Capture the cell that displays the provided text and extract its [x, y] central coordinate. 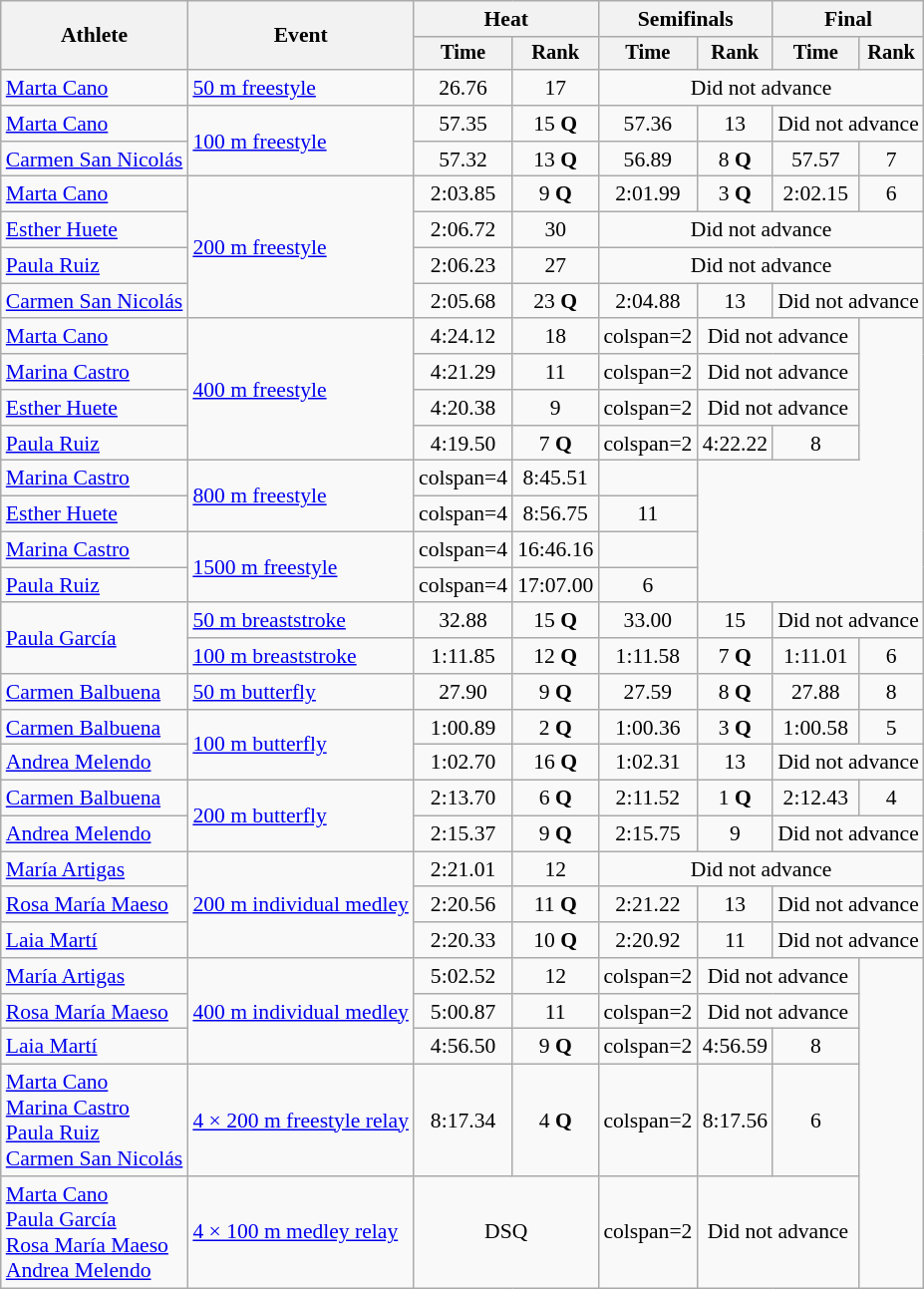
200 m freestyle [301, 247]
32.88 [462, 621]
6 Q [555, 799]
57.32 [462, 160]
4 × 100 m medley relay [301, 1232]
57.57 [815, 160]
400 m freestyle [301, 390]
26.76 [462, 88]
1:02.70 [462, 763]
1:00.89 [462, 728]
27.88 [815, 692]
8:17.34 [462, 1121]
2:15.37 [462, 834]
8:45.51 [555, 479]
56.89 [648, 160]
50 m breaststroke [301, 621]
Marta CanoPaula GarcíaRosa María MaesoAndrea Melendo [95, 1232]
2:15.75 [648, 834]
4:56.59 [735, 1047]
2:12.43 [815, 799]
Heat [506, 19]
100 m freestyle [301, 142]
33.00 [648, 621]
8:17.56 [735, 1121]
2:06.72 [462, 230]
1:00.58 [815, 728]
4:24.12 [462, 337]
Athlete [95, 36]
5:02.52 [462, 976]
200 m butterfly [301, 815]
Marta CanoMarina CastroPaula RuizCarmen San Nicolás [95, 1121]
4:22.22 [735, 444]
2:20.56 [462, 905]
7 [891, 160]
1 Q [735, 799]
16 Q [555, 763]
30 [555, 230]
57.35 [462, 124]
2:03.85 [462, 194]
Final [848, 19]
17:07.00 [555, 585]
2:02.15 [815, 194]
Paula García [95, 638]
Event [301, 36]
15 [735, 621]
4 [891, 799]
23 Q [555, 301]
400 m individual medley [301, 1011]
12 Q [555, 656]
13 Q [555, 160]
2:20.92 [648, 940]
100 m breaststroke [301, 656]
8:56.75 [555, 514]
4:20.38 [462, 408]
50 m butterfly [301, 692]
4 × 200 m freestyle relay [301, 1121]
2:13.70 [462, 799]
10 Q [555, 940]
50 m freestyle [301, 88]
2:11.52 [648, 799]
2:21.22 [648, 905]
2:01.99 [648, 194]
4 Q [555, 1121]
2:06.23 [462, 266]
1:11.85 [462, 656]
2:21.01 [462, 869]
200 m individual medley [301, 905]
1:00.36 [648, 728]
17 [555, 88]
2:20.33 [462, 940]
1:11.01 [815, 656]
16:46.16 [555, 550]
18 [555, 337]
27.90 [462, 692]
1:02.31 [648, 763]
57.36 [648, 124]
4:56.50 [462, 1047]
27 [555, 266]
2 Q [555, 728]
11 Q [555, 905]
2:04.88 [648, 301]
DSQ [506, 1232]
5 [891, 728]
1500 m freestyle [301, 568]
Semifinals [686, 19]
5:00.87 [462, 1012]
4:21.29 [462, 372]
1:11.58 [648, 656]
27.59 [648, 692]
4:19.50 [462, 444]
100 m butterfly [301, 746]
800 m freestyle [301, 496]
2:05.68 [462, 301]
